Pinpoint the cell where the given text exists, returning its [X, Y] midpoint coordinate. 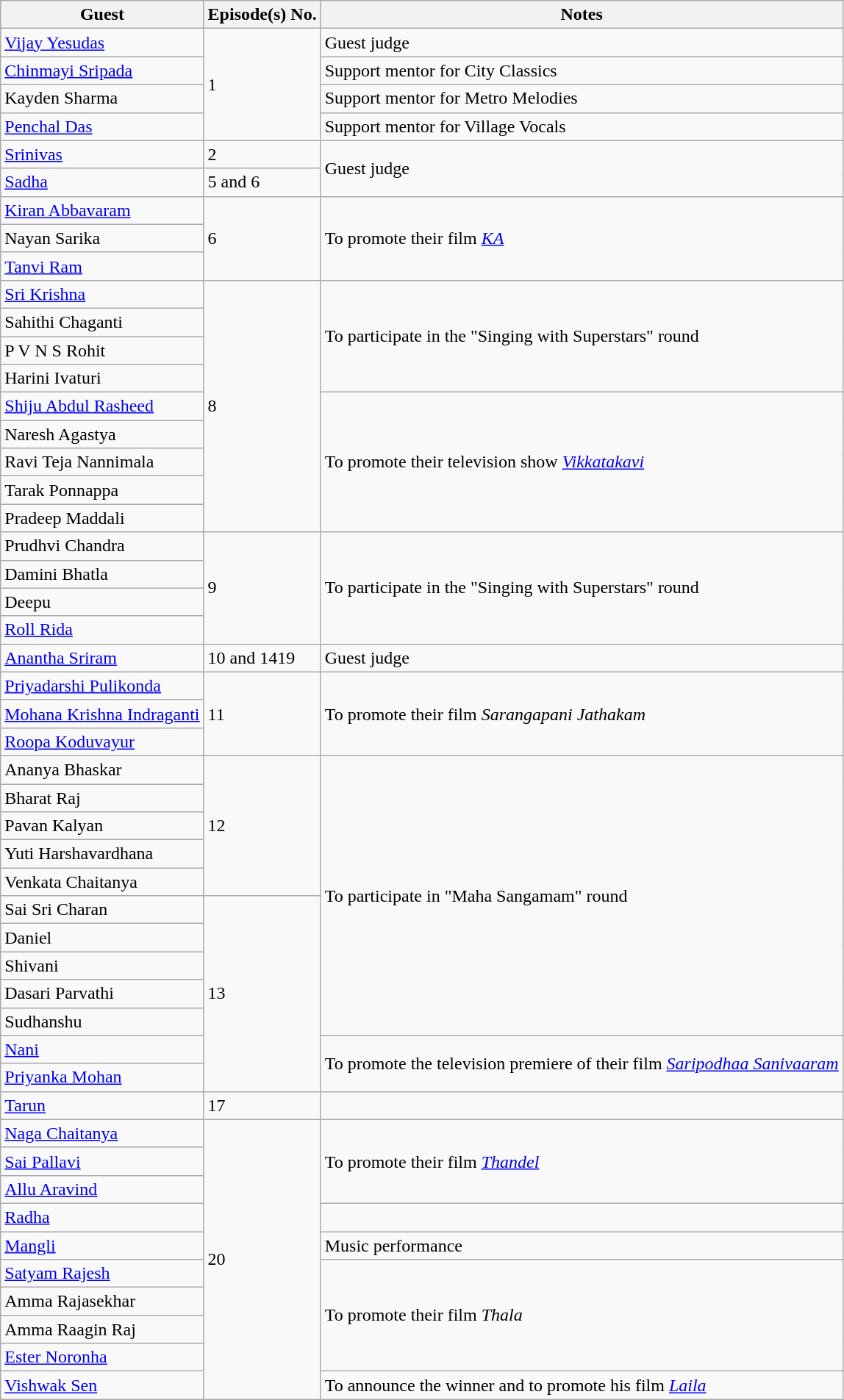
Sai Sri Charan [102, 910]
11 [262, 714]
8 [262, 406]
Tarak Ponnappa [102, 490]
20 [262, 1260]
Allu Aravind [102, 1189]
Priyadarshi Pulikonda [102, 686]
Yuti Harshavardhana [102, 854]
10 and 1419 [262, 658]
To participate in "Maha Sangamam" round [582, 895]
9 [262, 588]
Pradeep Maddali [102, 518]
Venkata Chaitanya [102, 882]
To promote their film Sarangapani Jathakam [582, 714]
Ananya Bhaskar [102, 769]
Sudhanshu [102, 1022]
Music performance [582, 1246]
To announce the winner and to promote his film Laila [582, 1385]
Support mentor for City Classics [582, 71]
Kayden Sharma [102, 98]
6 [262, 238]
Radha [102, 1217]
Naresh Agastya [102, 434]
To promote their television show Vikkatakavi [582, 462]
Shivani [102, 966]
Nani [102, 1049]
Amma Rajasekhar [102, 1302]
Roopa Koduvayur [102, 742]
Pavan Kalyan [102, 826]
Ester Noronha [102, 1357]
2 [262, 154]
Deepu [102, 602]
To promote the television premiere of their film Saripodhaa Sanivaaram [582, 1063]
12 [262, 825]
Notes [582, 15]
Amma Raagin Raj [102, 1329]
Roll Rida [102, 630]
Srinivas [102, 154]
Sadha [102, 182]
Penchal Das [102, 126]
Mangli [102, 1246]
Sai Pallavi [102, 1161]
To promote their film Thandel [582, 1161]
To promote their film Thala [582, 1315]
Mohana Krishna Indraganti [102, 714]
To promote their film KA [582, 238]
Daniel [102, 938]
Guest [102, 15]
Ravi Teja Nannimala [102, 462]
Sri Krishna [102, 294]
Satyam Rajesh [102, 1274]
Priyanka Mohan [102, 1077]
17 [262, 1105]
Bharat Raj [102, 797]
Prudhvi Chandra [102, 546]
Support mentor for Village Vocals [582, 126]
P V N S Rohit [102, 351]
Damini Bhatla [102, 574]
Nayan Sarika [102, 238]
Support mentor for Metro Melodies [582, 98]
Dasari Parvathi [102, 994]
Tarun [102, 1105]
Harini Ivaturi [102, 378]
Kiran Abbavaram [102, 210]
Shiju Abdul Rasheed [102, 406]
5 and 6 [262, 182]
1 [262, 85]
Tanvi Ram [102, 266]
Chinmayi Sripada [102, 71]
Episode(s) No. [262, 15]
Vishwak Sen [102, 1385]
Anantha Sriram [102, 658]
Naga Chaitanya [102, 1133]
Sahithi Chaganti [102, 322]
Vijay Yesudas [102, 43]
13 [262, 994]
